Extract the (X, Y) coordinate from the center of the cell holding the provided text.  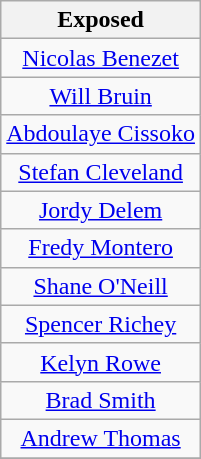
Stefan Cleveland (101, 172)
Exposed (101, 20)
Abdoulaye Cissoko (101, 134)
Spencer Richey (101, 324)
Brad Smith (101, 400)
Will Bruin (101, 96)
Andrew Thomas (101, 438)
Shane O'Neill (101, 286)
Nicolas Benezet (101, 58)
Kelyn Rowe (101, 362)
Jordy Delem (101, 210)
Fredy Montero (101, 248)
